For the text-containing cell, return its midpoint in (x, y) coordinate format. 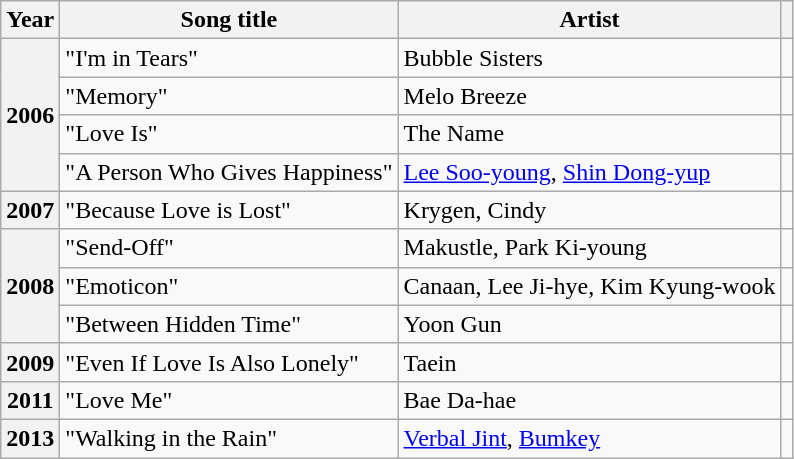
2006 (30, 115)
2011 (30, 400)
"Between Hidden Time" (229, 324)
Yoon Gun (590, 324)
"Emoticon" (229, 286)
Lee Soo-young, Shin Dong-yup (590, 172)
Year (30, 20)
"Love Me" (229, 400)
Song title (229, 20)
Artist (590, 20)
Verbal Jint, Bumkey (590, 438)
"Send-Off" (229, 248)
Krygen, Cindy (590, 210)
Bubble Sisters (590, 58)
Taein (590, 362)
The Name (590, 134)
"Walking in the Rain" (229, 438)
"Love Is" (229, 134)
"Memory" (229, 96)
Canaan, Lee Ji-hye, Kim Kyung-wook (590, 286)
2007 (30, 210)
2013 (30, 438)
2009 (30, 362)
"Even If Love Is Also Lonely" (229, 362)
Melo Breeze (590, 96)
"I'm in Tears" (229, 58)
Makustle, Park Ki-young (590, 248)
Bae Da-hae (590, 400)
"Because Love is Lost" (229, 210)
2008 (30, 286)
"A Person Who Gives Happiness" (229, 172)
